Locate the cell with the specified text and output its (X, Y) center coordinate. 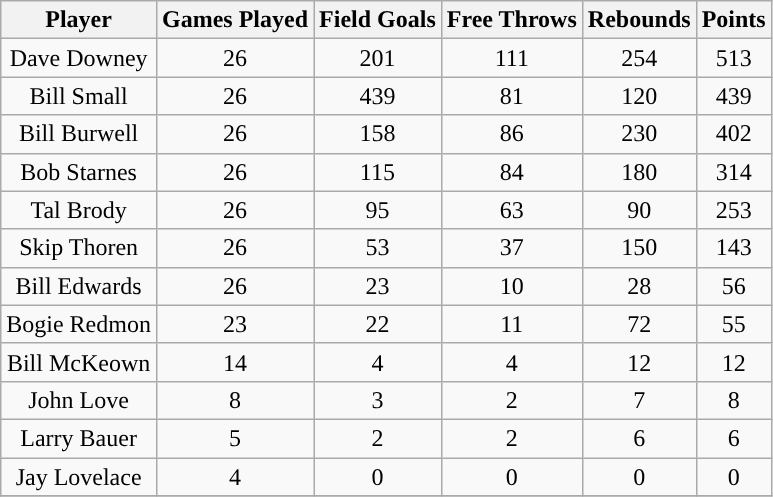
Bogie Redmon (79, 324)
81 (512, 96)
3 (378, 400)
Free Throws (512, 20)
63 (512, 210)
Dave Downey (79, 58)
Games Played (234, 20)
Field Goals (378, 20)
180 (639, 172)
253 (734, 210)
28 (639, 286)
Player (79, 20)
158 (378, 134)
95 (378, 210)
Rebounds (639, 20)
10 (512, 286)
11 (512, 324)
84 (512, 172)
111 (512, 58)
Points (734, 20)
150 (639, 248)
5 (234, 438)
56 (734, 286)
Bill McKeown (79, 362)
201 (378, 58)
22 (378, 324)
120 (639, 96)
Bill Burwell (79, 134)
86 (512, 134)
Larry Bauer (79, 438)
115 (378, 172)
230 (639, 134)
Jay Lovelace (79, 477)
402 (734, 134)
143 (734, 248)
Bill Small (79, 96)
513 (734, 58)
53 (378, 248)
90 (639, 210)
55 (734, 324)
14 (234, 362)
314 (734, 172)
Skip Thoren (79, 248)
7 (639, 400)
72 (639, 324)
254 (639, 58)
Tal Brody (79, 210)
37 (512, 248)
Bob Starnes (79, 172)
John Love (79, 400)
Bill Edwards (79, 286)
